Determine the (x, y) coordinate at the center of the cell enclosing the given text.  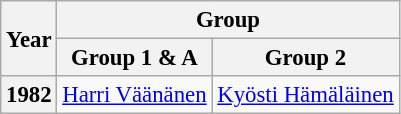
Group 1 & A (134, 58)
Year (29, 38)
1982 (29, 95)
Kyösti Hämäläinen (306, 95)
Group 2 (306, 58)
Harri Väänänen (134, 95)
Group (228, 20)
